Detect which cell encompasses the target text, then output its [x, y] center coordinate. 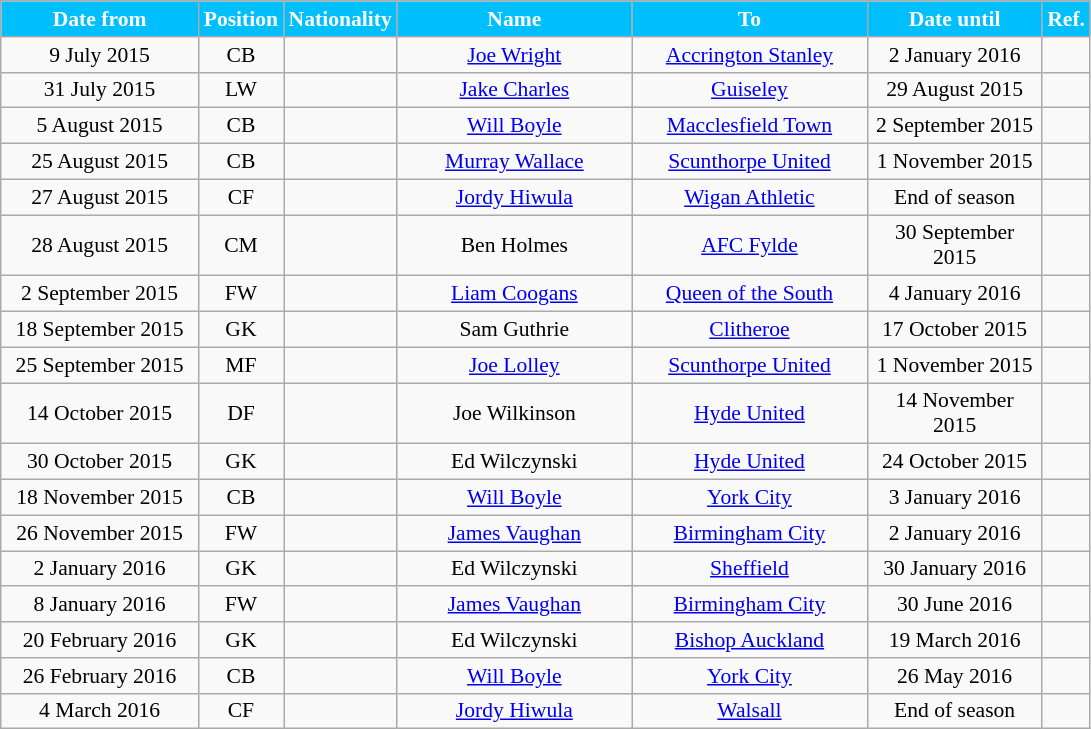
Date from [100, 19]
Nationality [340, 19]
27 August 2015 [100, 197]
8 January 2016 [100, 605]
28 August 2015 [100, 246]
17 October 2015 [954, 330]
Macclesfield Town [750, 126]
Guiseley [750, 90]
Joe Wilkinson [514, 414]
DF [240, 414]
18 September 2015 [100, 330]
31 July 2015 [100, 90]
Jake Charles [514, 90]
Clitheroe [750, 330]
To [750, 19]
5 August 2015 [100, 126]
Sam Guthrie [514, 330]
25 August 2015 [100, 162]
4 March 2016 [100, 711]
MF [240, 365]
Queen of the South [750, 294]
Bishop Auckland [750, 640]
Joe Lolley [514, 365]
CM [240, 246]
14 October 2015 [100, 414]
14 November 2015 [954, 414]
Murray Wallace [514, 162]
Walsall [750, 711]
19 March 2016 [954, 640]
Sheffield [750, 569]
20 February 2016 [100, 640]
26 February 2016 [100, 676]
18 November 2015 [100, 498]
30 January 2016 [954, 569]
Liam Coogans [514, 294]
Joe Wright [514, 55]
Position [240, 19]
30 June 2016 [954, 605]
Accrington Stanley [750, 55]
Ben Holmes [514, 246]
29 August 2015 [954, 90]
3 January 2016 [954, 498]
LW [240, 90]
Name [514, 19]
Wigan Athletic [750, 197]
25 September 2015 [100, 365]
4 January 2016 [954, 294]
Date until [954, 19]
30 September 2015 [954, 246]
26 November 2015 [100, 533]
30 October 2015 [100, 462]
26 May 2016 [954, 676]
Ref. [1066, 19]
9 July 2015 [100, 55]
24 October 2015 [954, 462]
AFC Fylde [750, 246]
